Return (X, Y) of the center of cell containing provided text 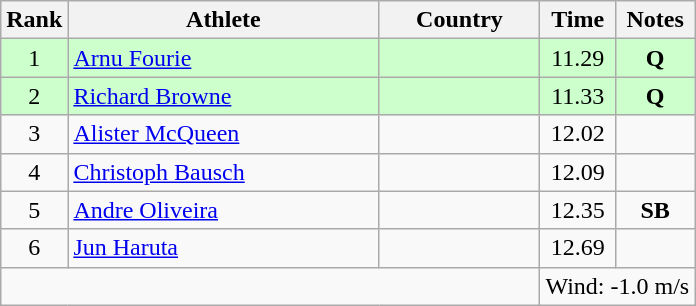
Rank (34, 20)
12.69 (578, 248)
Wind: -1.0 m/s (618, 286)
Richard Browne (224, 96)
Notes (654, 20)
Alister McQueen (224, 134)
12.09 (578, 172)
Athlete (224, 20)
5 (34, 210)
1 (34, 58)
Arnu Fourie (224, 58)
Jun Haruta (224, 248)
6 (34, 248)
2 (34, 96)
11.33 (578, 96)
Andre Oliveira (224, 210)
11.29 (578, 58)
Christoph Bausch (224, 172)
3 (34, 134)
SB (654, 210)
Time (578, 20)
Country (460, 20)
12.35 (578, 210)
4 (34, 172)
12.02 (578, 134)
